Detect which cell encompasses the target text, then output its [X, Y] center coordinate. 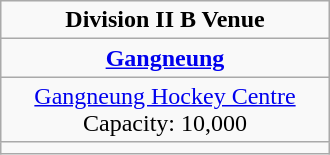
Gangneung Hockey CentreCapacity: 10,000 [165, 110]
Division II B Venue [165, 20]
Gangneung [165, 58]
